Identify which cell holds the provided text, then report its [x, y] central coordinate. 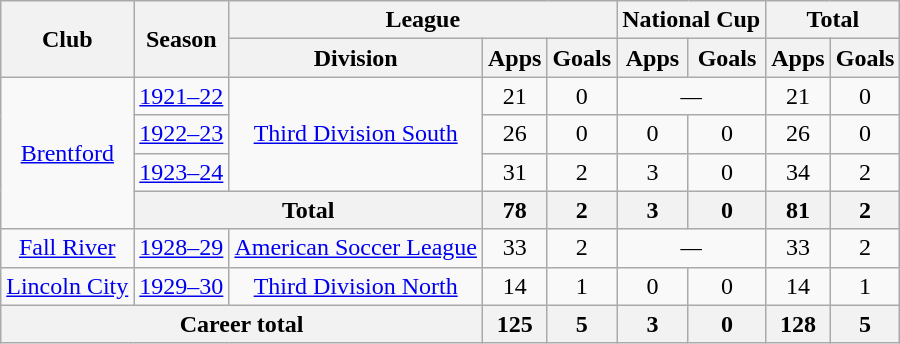
Third Division South [356, 134]
125 [514, 324]
1922–23 [182, 134]
Division [356, 58]
National Cup [692, 20]
Lincoln City [68, 286]
Career total [242, 324]
31 [514, 172]
81 [798, 210]
1928–29 [182, 248]
Club [68, 39]
Fall River [68, 248]
Third Division North [356, 286]
American Soccer League [356, 248]
Season [182, 39]
1921–22 [182, 96]
League [423, 20]
1923–24 [182, 172]
1929–30 [182, 286]
Brentford [68, 153]
78 [514, 210]
34 [798, 172]
128 [798, 324]
